Scan for the cell matching the given text and deliver its [X, Y] coordinate at center. 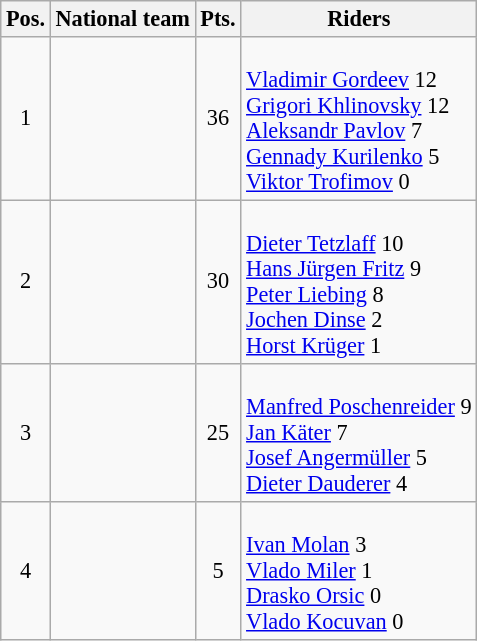
Pts. [218, 19]
Ivan Molan 3 Vlado Miler 1 Drasko Orsic 0 Vlado Kocuvan 0 [359, 570]
Pos. [26, 19]
Dieter Tetzlaff 10 Hans Jürgen Fritz 9 Peter Liebing 8 Jochen Dinse 2 Horst Krüger 1 [359, 282]
36 [218, 118]
4 [26, 570]
25 [218, 432]
30 [218, 282]
Vladimir Gordeev 12 Grigori Khlinovsky 12 Aleksandr Pavlov 7 Gennady Kurilenko 5 Viktor Trofimov 0 [359, 118]
Riders [359, 19]
1 [26, 118]
Manfred Poschenreider 9 Jan Käter 7 Josef Angermüller 5 Dieter Dauderer 4 [359, 432]
5 [218, 570]
3 [26, 432]
2 [26, 282]
National team [122, 19]
